Find where the given text appears and provide that cell's center as (X, Y) coordinate. 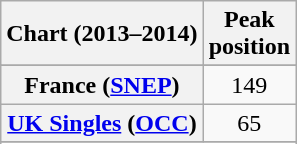
Peakposition (249, 34)
Chart (2013–2014) (102, 34)
France (SNEP) (102, 85)
UK Singles (OCC) (102, 123)
149 (249, 85)
65 (249, 123)
